Return (x, y) of the center of cell containing provided text 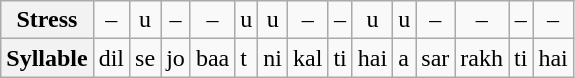
a (404, 58)
Stress (47, 20)
sar (436, 58)
Syllable (47, 58)
rakh (482, 58)
dil (111, 58)
t (246, 58)
baa (212, 58)
se (146, 58)
jo (176, 58)
kal (308, 58)
ni (273, 58)
